Extract the [X, Y] coordinate from the center of the cell holding the provided text.  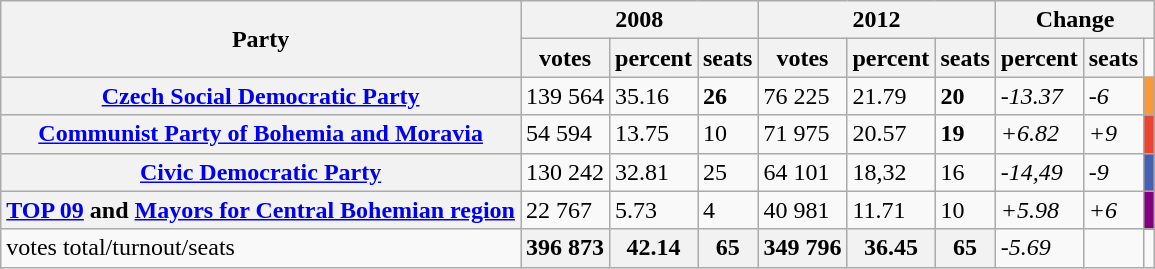
-13.37 [1039, 96]
11.71 [891, 210]
TOP 09 and Mayors for Central Bohemian region [261, 210]
18,32 [891, 172]
349 796 [802, 248]
+6 [1113, 210]
16 [965, 172]
71 975 [802, 134]
13.75 [654, 134]
32.81 [654, 172]
-9 [1113, 172]
35.16 [654, 96]
25 [728, 172]
-6 [1113, 96]
+5.98 [1039, 210]
19 [965, 134]
36.45 [891, 248]
votes total/turnout/seats [261, 248]
Czech Social Democratic Party [261, 96]
2008 [638, 20]
26 [728, 96]
130 242 [564, 172]
Change [1074, 20]
40 981 [802, 210]
2012 [876, 20]
Communist Party of Bohemia and Moravia [261, 134]
76 225 [802, 96]
Party [261, 39]
-5.69 [1039, 248]
+9 [1113, 134]
5.73 [654, 210]
22 767 [564, 210]
21.79 [891, 96]
54 594 [564, 134]
4 [728, 210]
+6.82 [1039, 134]
-14,49 [1039, 172]
396 873 [564, 248]
20 [965, 96]
139 564 [564, 96]
20.57 [891, 134]
42.14 [654, 248]
Civic Democratic Party [261, 172]
64 101 [802, 172]
